Find where the given text appears and provide that cell's center as (X, Y) coordinate. 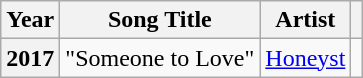
Song Title (160, 20)
Year (30, 20)
Artist (306, 20)
"Someone to Love" (160, 58)
2017 (30, 58)
Honeyst (306, 58)
